Locate the cell with the specified text and output its (X, Y) center coordinate. 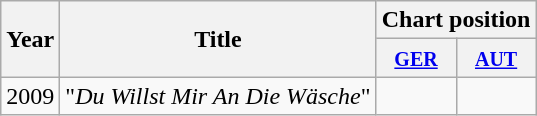
AUT (496, 58)
Chart position (456, 20)
2009 (30, 96)
Year (30, 39)
"Du Willst Mir An Die Wäsche" (218, 96)
GER (416, 58)
Title (218, 39)
